Locate the cell with the specified text and output its [x, y] center coordinate. 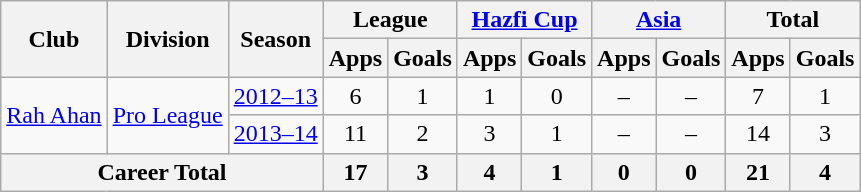
Asia [659, 20]
2012–13 [276, 96]
2013–14 [276, 134]
Division [168, 39]
Career Total [162, 172]
7 [758, 96]
6 [355, 96]
Rah Ahan [54, 115]
17 [355, 172]
21 [758, 172]
League [390, 20]
11 [355, 134]
Pro League [168, 115]
Hazfi Cup [524, 20]
14 [758, 134]
2 [423, 134]
Total [793, 20]
Club [54, 39]
Season [276, 39]
